Identify which cell holds the provided text, then report its (x, y) central coordinate. 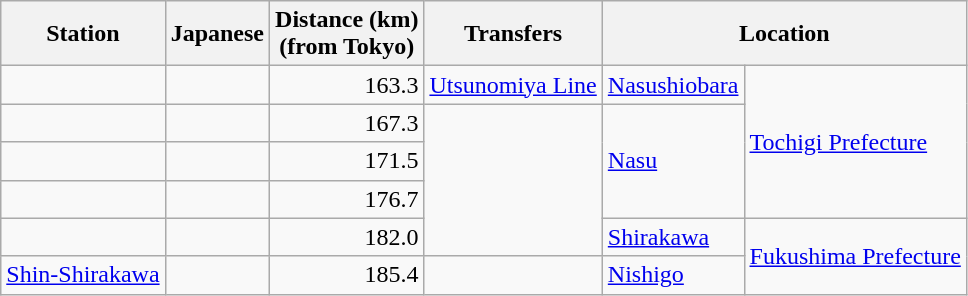
Shirakawa (673, 237)
Japanese (217, 34)
Nishigo (673, 275)
163.3 (347, 85)
Tochigi Prefecture (855, 142)
Utsunomiya Line (513, 85)
171.5 (347, 161)
Nasushiobara (673, 85)
Fukushima Prefecture (855, 256)
Distance (km)(from Tokyo) (347, 34)
Station (83, 34)
Transfers (513, 34)
185.4 (347, 275)
Location (784, 34)
Nasu (673, 161)
182.0 (347, 237)
176.7 (347, 199)
167.3 (347, 123)
Shin-Shirakawa (83, 275)
